Scan for the cell matching the given text and deliver its (X, Y) coordinate at center. 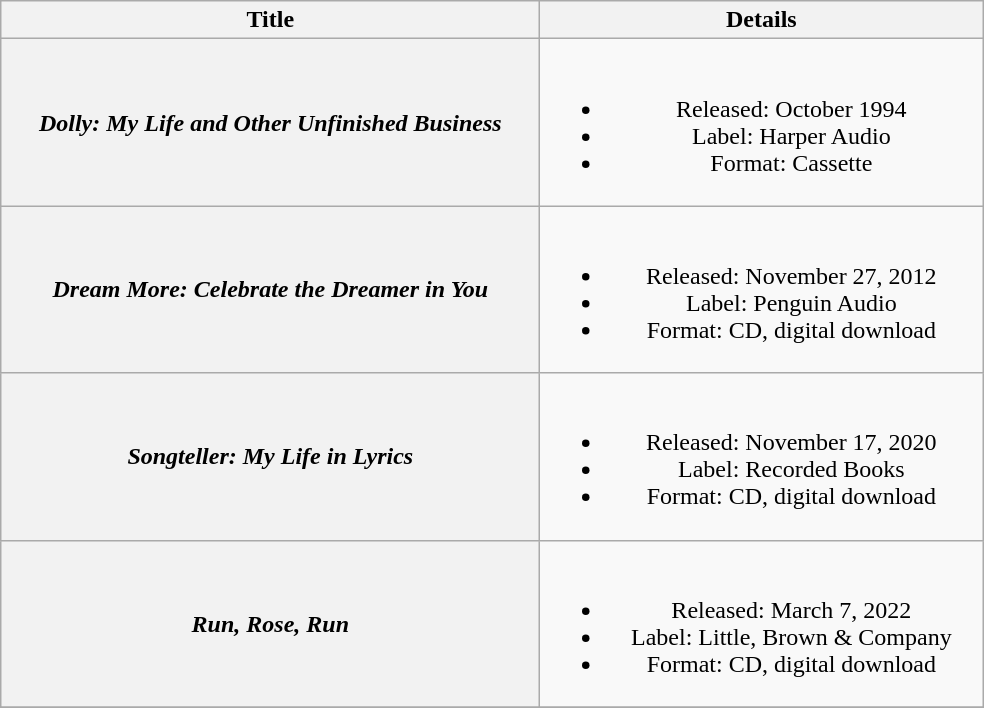
Run, Rose, Run (270, 624)
Details (762, 20)
Released: October 1994Label: Harper AudioFormat: Cassette (762, 122)
Dolly: My Life and Other Unfinished Business (270, 122)
Released: March 7, 2022Label: Little, Brown & CompanyFormat: CD, digital download (762, 624)
Songteller: My Life in Lyrics (270, 456)
Released: November 17, 2020Label: Recorded BooksFormat: CD, digital download (762, 456)
Title (270, 20)
Dream More: Celebrate the Dreamer in You (270, 290)
Released: November 27, 2012Label: Penguin AudioFormat: CD, digital download (762, 290)
